Provide the [X, Y] coordinate of the cell's center where the given text is located.  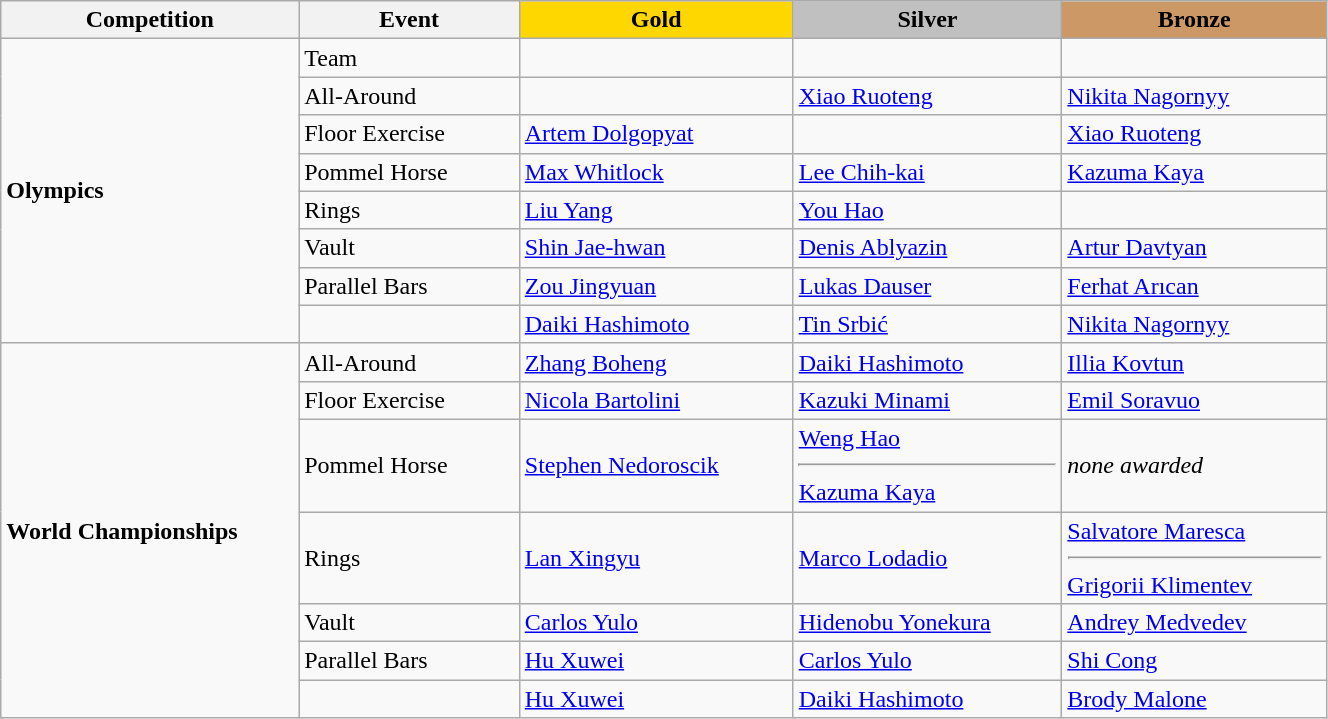
Ferhat Arıcan [1194, 286]
Tin Srbić [928, 324]
Shin Jae-hwan [656, 248]
Max Whitlock [656, 172]
Liu Yang [656, 210]
Andrey Medvedev [1194, 623]
Illia Kovtun [1194, 362]
Kazuki Minami [928, 400]
Marco Lodadio [928, 558]
Lan Xingyu [656, 558]
Artur Davtyan [1194, 248]
Kazuma Kaya [1194, 172]
Salvatore Maresca Grigorii Klimentev [1194, 558]
Silver [928, 20]
World Championships [150, 530]
Stephen Nedoroscik [656, 465]
Lukas Dauser [928, 286]
Bronze [1194, 20]
none awarded [1194, 465]
Team [410, 58]
Zhang Boheng [656, 362]
Competition [150, 20]
Artem Dolgopyat [656, 134]
You Hao [928, 210]
Emil Soravuo [1194, 400]
Shi Cong [1194, 661]
Olympics [150, 191]
Gold [656, 20]
Brody Malone [1194, 699]
Zou Jingyuan [656, 286]
Weng Hao Kazuma Kaya [928, 465]
Hidenobu Yonekura [928, 623]
Event [410, 20]
Lee Chih-kai [928, 172]
Nicola Bartolini [656, 400]
Denis Ablyazin [928, 248]
